Pinpoint the cell where the given text exists, returning its (X, Y) midpoint coordinate. 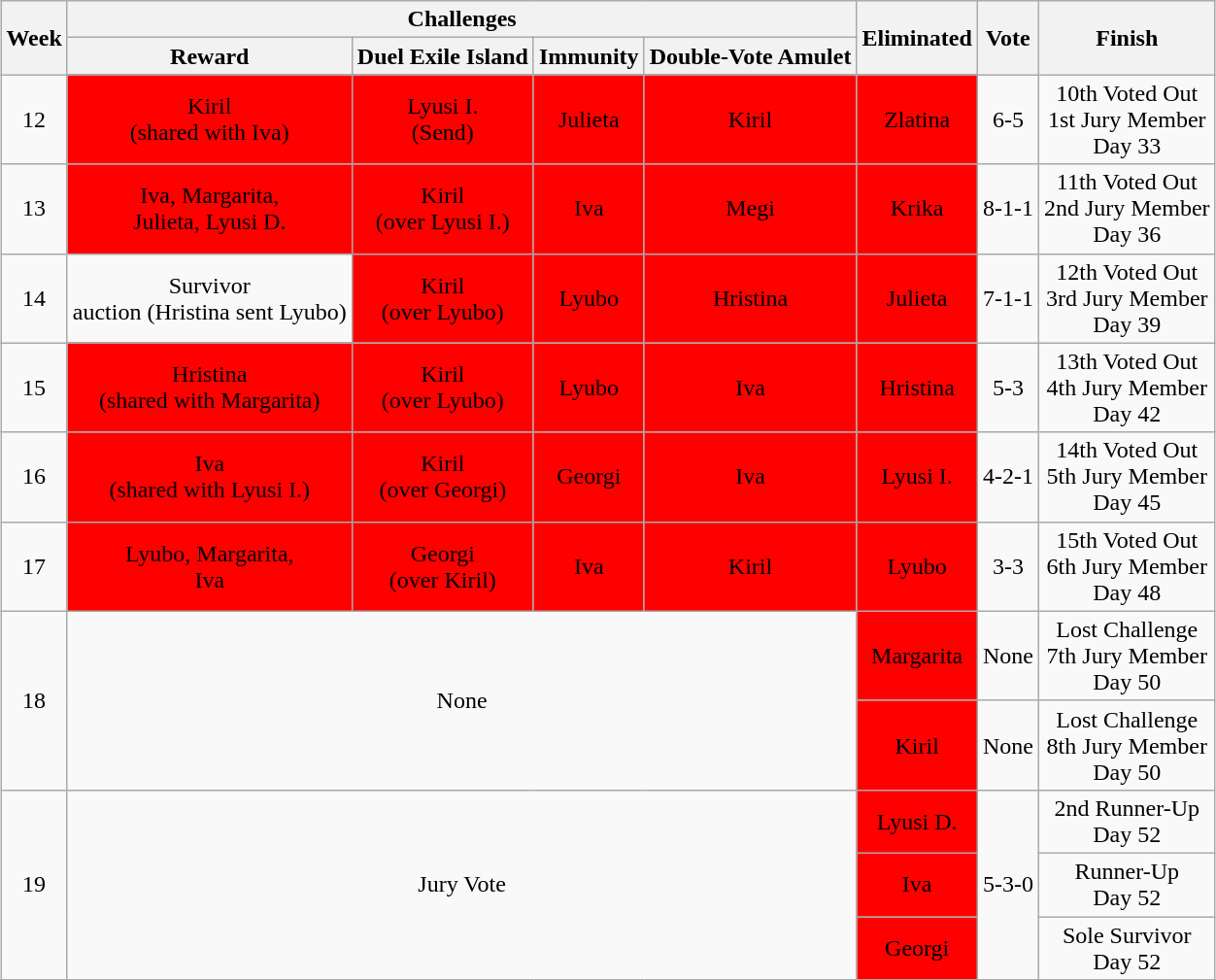
16 (34, 477)
8-1-1 (1008, 209)
5-3 (1008, 388)
Sole SurvivorDay 52 (1127, 948)
Runner-UpDay 52 (1127, 884)
13th Voted Out4th Jury MemberDay 42 (1127, 388)
Eliminated (917, 38)
14 (34, 298)
17 (34, 566)
Hristina(shared with Margarita) (210, 388)
Finish (1127, 38)
3-3 (1008, 566)
Megi (750, 209)
Lost Challenge8th Jury MemberDay 50 (1127, 745)
4-2-1 (1008, 477)
14th Voted Out5th Jury MemberDay 45 (1127, 477)
13 (34, 209)
12th Voted Out3rd Jury MemberDay 39 (1127, 298)
Margarita (917, 656)
Zlatina (917, 119)
Kiril(shared with Iva) (210, 119)
Week (34, 38)
Lost Challenge7th Jury MemberDay 50 (1127, 656)
Survivorauction (Hristina sent Lyubo) (210, 298)
Lyusi D. (917, 822)
Georgi(over Kiril) (443, 566)
Lyubo, Margarita,Iva (210, 566)
6-5 (1008, 119)
19 (34, 884)
Immunity (589, 56)
12 (34, 119)
Iva(shared with Lyusi I.) (210, 477)
Iva, Margarita,Julieta, Lyusi D. (210, 209)
15 (34, 388)
Reward (210, 56)
Duel Exile Island (443, 56)
Kiril(over Georgi) (443, 477)
Krika (917, 209)
15th Voted Out6th Jury MemberDay 48 (1127, 566)
Vote (1008, 38)
Lyusi I.(Send) (443, 119)
7-1-1 (1008, 298)
2nd Runner-UpDay 52 (1127, 822)
Double-Vote Amulet (750, 56)
18 (34, 700)
10th Voted Out1st Jury MemberDay 33 (1127, 119)
Lyusi I. (917, 477)
11th Voted Out2nd Jury MemberDay 36 (1127, 209)
5-3-0 (1008, 884)
Kiril(over Lyusi I.) (443, 209)
Jury Vote (462, 884)
Challenges (462, 19)
